From the cell containing the given text, extract its center point as [x, y] coordinate. 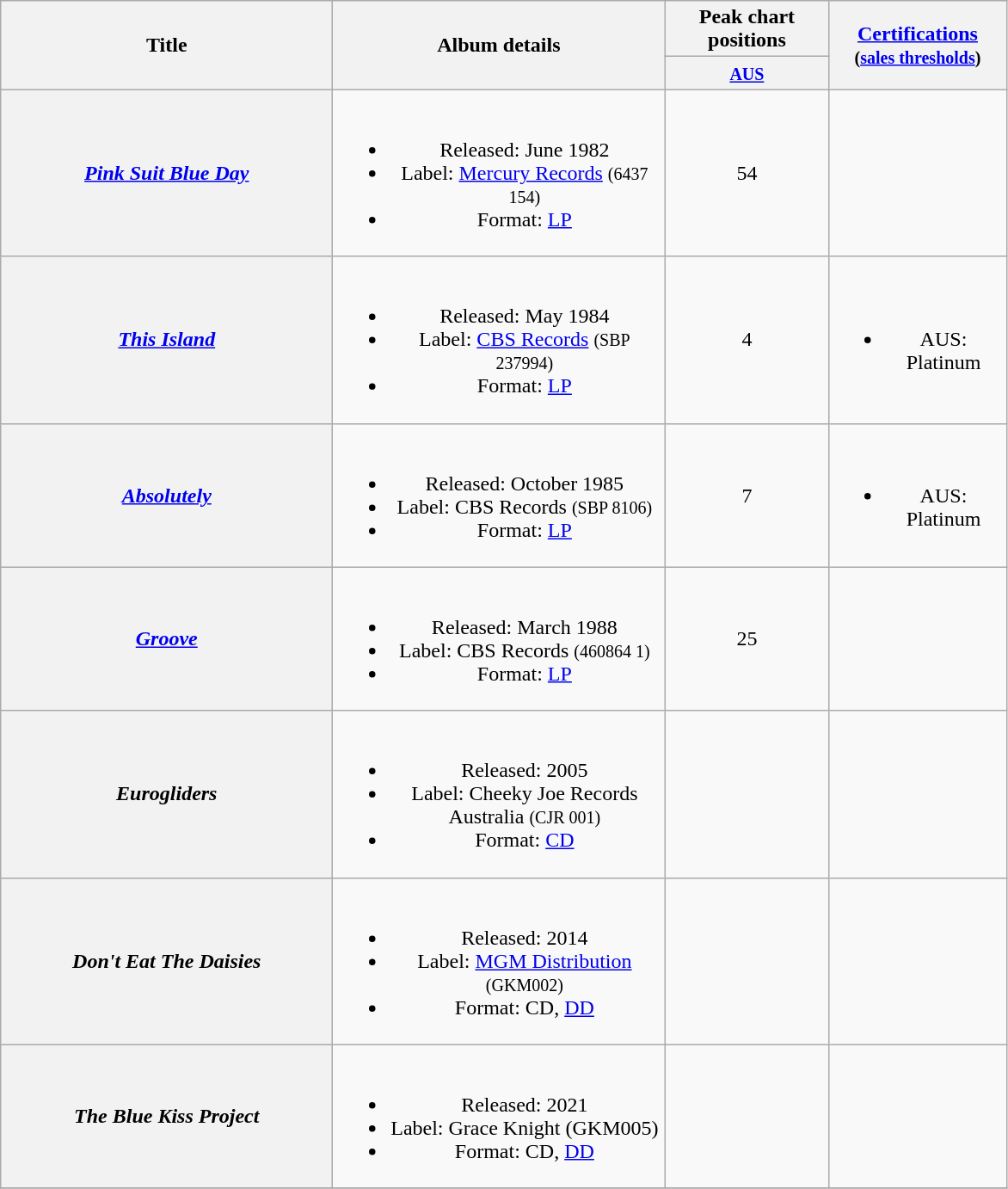
25 [747, 638]
Released: October 1985Label: CBS Records (SBP 8106)Format: LP [499, 496]
Peak chart positions [747, 29]
4 [747, 340]
Released: 2014Label: MGM Distribution (GKM002)Format: CD, DD [499, 961]
Released: 2021Label: Grace Knight (GKM005)Format: CD, DD [499, 1117]
Released: March 1988Label: CBS Records (460864 1)Format: LP [499, 638]
Released: 2005Label: Cheeky Joe Records Australia (CJR 001)Format: CD [499, 794]
Album details [499, 45]
The Blue Kiss Project [167, 1117]
7 [747, 496]
AUS [747, 73]
Pink Suit Blue Day [167, 173]
Eurogliders [167, 794]
Certifications(sales thresholds) [918, 45]
Released: June 1982Label: Mercury Records (6437 154)Format: LP [499, 173]
Released: May 1984Label: CBS Records (SBP 237994)Format: LP [499, 340]
Title [167, 45]
Don't Eat The Daisies [167, 961]
Groove [167, 638]
54 [747, 173]
Absolutely [167, 496]
This Island [167, 340]
